Return the (X, Y) coordinate for the center point of the cell that contains the specified text.  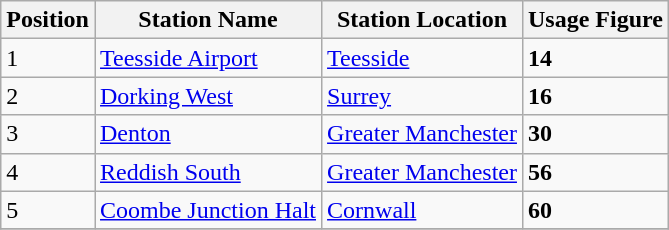
16 (595, 96)
Teesside Airport (208, 58)
3 (48, 134)
5 (48, 210)
Coombe Junction Halt (208, 210)
56 (595, 172)
2 (48, 96)
Surrey (422, 96)
Denton (208, 134)
14 (595, 58)
Station Location (422, 20)
Dorking West (208, 96)
Usage Figure (595, 20)
4 (48, 172)
1 (48, 58)
60 (595, 210)
Reddish South (208, 172)
Cornwall (422, 210)
Teesside (422, 58)
30 (595, 134)
Position (48, 20)
Station Name (208, 20)
